Determine the (X, Y) coordinate at the center of the cell enclosing the given text.  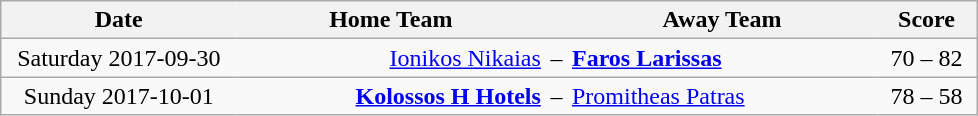
Date (118, 20)
Score (927, 20)
70 – 82 (927, 58)
Saturday 2017-09-30 (118, 58)
Home Team (391, 20)
Faros Larissas (722, 58)
Kolossos H Hotels (391, 96)
Sunday 2017-10-01 (118, 96)
Ionikos Nikaias (391, 58)
Away Team (722, 20)
78 – 58 (927, 96)
Promitheas Patras (722, 96)
